Provide the (x, y) coordinate of the cell's center where the given text is located.  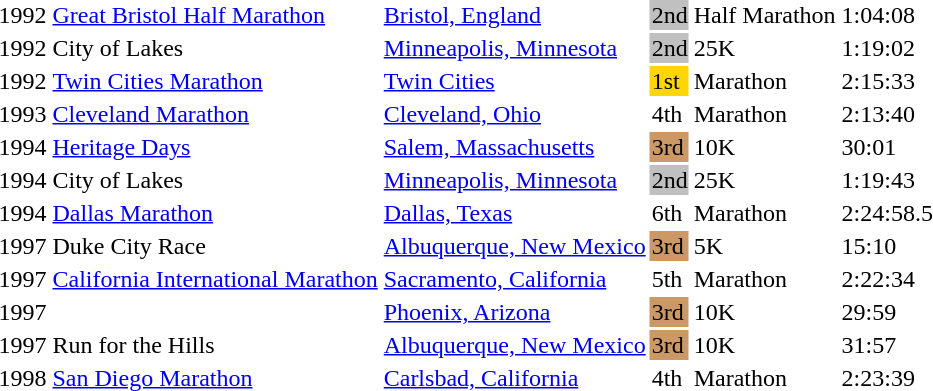
Sacramento, California (514, 279)
Run for the Hills (215, 345)
4th (670, 114)
Twin Cities Marathon (215, 81)
Dallas Marathon (215, 213)
Half Marathon (764, 15)
Heritage Days (215, 147)
Great Bristol Half Marathon (215, 15)
Bristol, England (514, 15)
Cleveland Marathon (215, 114)
1st (670, 81)
Dallas, Texas (514, 213)
5K (764, 246)
Cleveland, Ohio (514, 114)
6th (670, 213)
Twin Cities (514, 81)
Salem, Massachusetts (514, 147)
California International Marathon (215, 279)
Phoenix, Arizona (514, 312)
Duke City Race (215, 246)
5th (670, 279)
